Determine the [x, y] coordinate at the center of the cell enclosing the given text.  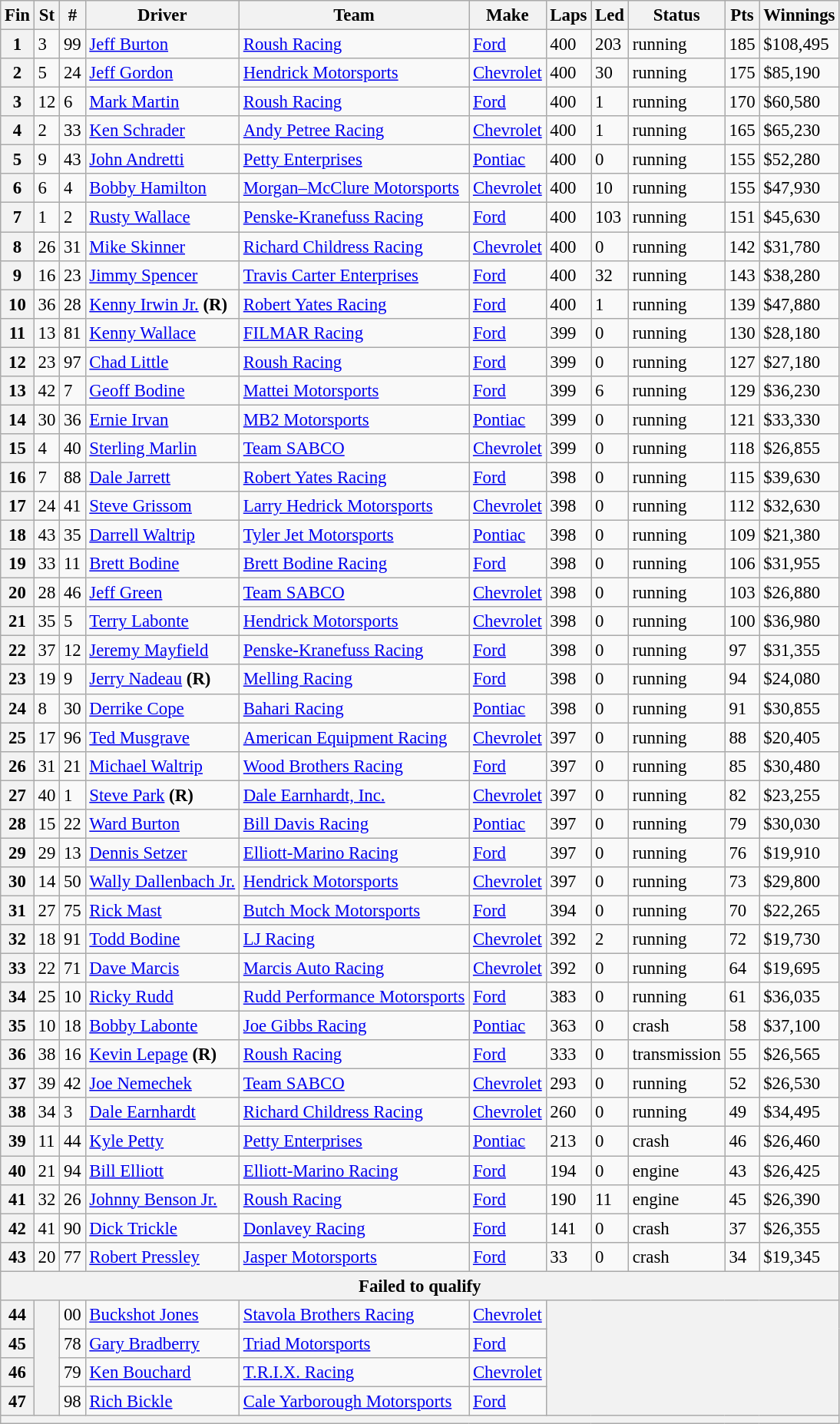
John Andretti [162, 160]
143 [742, 275]
203 [610, 45]
# [72, 15]
$37,100 [799, 1026]
Michael Waltrip [162, 766]
$23,255 [799, 795]
Laps [568, 15]
Team [353, 15]
$31,955 [799, 564]
Make [508, 15]
$52,280 [799, 160]
$45,630 [799, 217]
127 [742, 362]
Bill Davis Racing [353, 824]
Jerry Nadeau (R) [162, 680]
$36,035 [799, 997]
American Equipment Racing [353, 737]
Rick Mast [162, 910]
Bobby Hamilton [162, 188]
109 [742, 535]
Kenny Irwin Jr. (R) [162, 304]
Failed to qualify [420, 1286]
Ernie Irvan [162, 419]
$26,565 [799, 1055]
$85,190 [799, 73]
Buckshot Jones [162, 1315]
Ricky Rudd [162, 997]
Mark Martin [162, 102]
151 [742, 217]
Ken Schrader [162, 131]
$26,530 [799, 1084]
118 [742, 449]
142 [742, 247]
82 [742, 795]
Kenny Wallace [162, 333]
Butch Mock Motorsports [353, 910]
$30,030 [799, 824]
Jasper Motorsports [353, 1257]
$28,180 [799, 333]
$20,405 [799, 737]
$36,230 [799, 391]
78 [72, 1343]
Jeff Burton [162, 45]
96 [72, 737]
Winnings [799, 15]
Darrell Waltrip [162, 535]
$27,180 [799, 362]
Dale Earnhardt [162, 1113]
Dennis Setzer [162, 853]
Donlavey Racing [353, 1228]
Wally Dallenbach Jr. [162, 882]
$47,880 [799, 304]
Melling Racing [353, 680]
49 [742, 1113]
$29,800 [799, 882]
190 [568, 1199]
185 [742, 45]
139 [742, 304]
Morgan–McClure Motorsports [353, 188]
72 [742, 939]
$31,780 [799, 247]
Mike Skinner [162, 247]
129 [742, 391]
$31,355 [799, 651]
Mattei Motorsports [353, 391]
Derrike Cope [162, 708]
Bill Elliott [162, 1171]
$108,495 [799, 45]
$19,910 [799, 853]
81 [72, 333]
MB2 Motorsports [353, 419]
Brett Bodine Racing [353, 564]
Gary Bradberry [162, 1343]
Jeremy Mayfield [162, 651]
165 [742, 131]
Steve Park (R) [162, 795]
Ken Bouchard [162, 1373]
Larry Hedrick Motorsports [353, 506]
Jeff Gordon [162, 73]
$39,630 [799, 477]
00 [72, 1315]
Rusty Wallace [162, 217]
Sterling Marlin [162, 449]
$21,380 [799, 535]
Marcis Auto Racing [353, 969]
Travis Carter Enterprises [353, 275]
64 [742, 969]
Ward Burton [162, 824]
Johnny Benson Jr. [162, 1199]
383 [568, 997]
47 [18, 1401]
76 [742, 853]
Cale Yarborough Motorsports [353, 1401]
$19,345 [799, 1257]
$19,730 [799, 939]
FILMAR Racing [353, 333]
Pts [742, 15]
115 [742, 477]
Fin [18, 15]
Chad Little [162, 362]
170 [742, 102]
130 [742, 333]
194 [568, 1171]
100 [742, 621]
Joe Gibbs Racing [353, 1026]
85 [742, 766]
Ted Musgrave [162, 737]
Geoff Bodine [162, 391]
Tyler Jet Motorsports [353, 535]
293 [568, 1084]
363 [568, 1026]
$65,230 [799, 131]
Triad Motorsports [353, 1343]
77 [72, 1257]
112 [742, 506]
90 [72, 1228]
58 [742, 1026]
333 [568, 1055]
52 [742, 1084]
$26,855 [799, 449]
Dale Earnhardt, Inc. [353, 795]
175 [742, 73]
Joe Nemechek [162, 1084]
213 [568, 1141]
Driver [162, 15]
$19,695 [799, 969]
$32,630 [799, 506]
$30,855 [799, 708]
$33,330 [799, 419]
75 [72, 910]
Dave Marcis [162, 969]
Led [610, 15]
106 [742, 564]
Rich Bickle [162, 1401]
Todd Bodine [162, 939]
$24,080 [799, 680]
Wood Brothers Racing [353, 766]
Rudd Performance Motorsports [353, 997]
$30,480 [799, 766]
Kevin Lepage (R) [162, 1055]
Kyle Petty [162, 1141]
Stavola Brothers Racing [353, 1315]
$60,580 [799, 102]
Steve Grissom [162, 506]
$38,280 [799, 275]
$22,265 [799, 910]
55 [742, 1055]
$26,425 [799, 1171]
Dick Trickle [162, 1228]
$36,980 [799, 621]
$26,880 [799, 593]
Jeff Green [162, 593]
Terry Labonte [162, 621]
Jimmy Spencer [162, 275]
98 [72, 1401]
$26,460 [799, 1141]
260 [568, 1113]
61 [742, 997]
Dale Jarrett [162, 477]
394 [568, 910]
$34,495 [799, 1113]
transmission [676, 1055]
$26,355 [799, 1228]
50 [72, 882]
St [46, 15]
$26,390 [799, 1199]
T.R.I.X. Racing [353, 1373]
LJ Racing [353, 939]
Bobby Labonte [162, 1026]
99 [72, 45]
141 [568, 1228]
Status [676, 15]
70 [742, 910]
73 [742, 882]
Bahari Racing [353, 708]
Robert Pressley [162, 1257]
$47,930 [799, 188]
Brett Bodine [162, 564]
121 [742, 419]
Andy Petree Racing [353, 131]
71 [72, 969]
